Determine the [X, Y] coordinate at the center of the cell enclosing the given text.  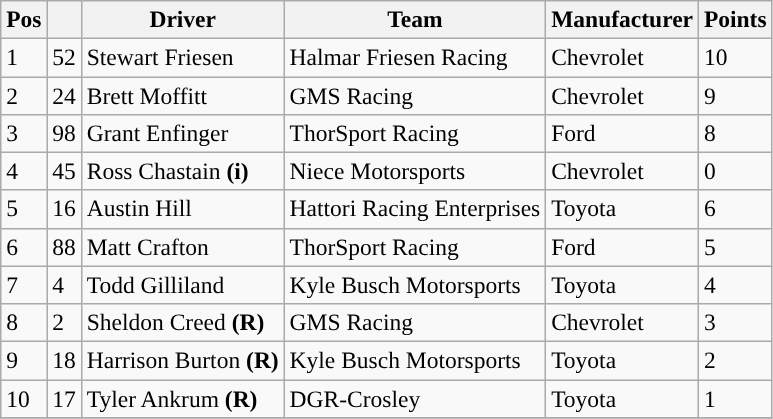
17 [64, 398]
7 [24, 285]
18 [64, 360]
Points [735, 19]
Tyler Ankrum (R) [182, 398]
Hattori Racing Enterprises [415, 209]
24 [64, 95]
Sheldon Creed (R) [182, 322]
Matt Crafton [182, 247]
Ross Chastain (i) [182, 171]
Todd Gilliland [182, 285]
88 [64, 247]
Manufacturer [622, 19]
Harrison Burton (R) [182, 360]
Driver [182, 19]
45 [64, 171]
Grant Enfinger [182, 133]
0 [735, 171]
Niece Motorsports [415, 171]
Pos [24, 19]
DGR-Crosley [415, 398]
Stewart Friesen [182, 57]
Team [415, 19]
52 [64, 57]
Halmar Friesen Racing [415, 57]
Brett Moffitt [182, 95]
16 [64, 209]
Austin Hill [182, 209]
98 [64, 133]
